Search for the cell housing the specified text and yield its [X, Y] center coordinate. 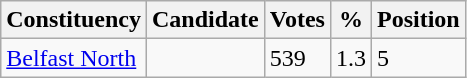
539 [297, 58]
Constituency [74, 20]
Votes [297, 20]
1.3 [350, 58]
Position [418, 20]
Belfast North [74, 58]
Candidate [205, 20]
5 [418, 58]
% [350, 20]
